Output the [x, y] coordinate of the center of the cell containing the given text.  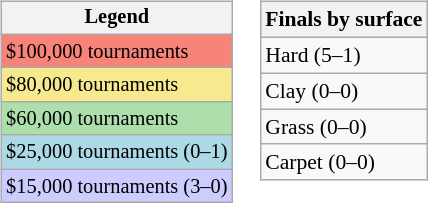
Grass (0–0) [344, 127]
Legend [116, 18]
$25,000 tournaments (0–1) [116, 152]
$15,000 tournaments (3–0) [116, 186]
Carpet (0–0) [344, 162]
$60,000 tournaments [116, 119]
$100,000 tournaments [116, 51]
Hard (5–1) [344, 55]
Finals by surface [344, 20]
$80,000 tournaments [116, 85]
Clay (0–0) [344, 91]
